Return [X, Y] of the center of cell containing provided text 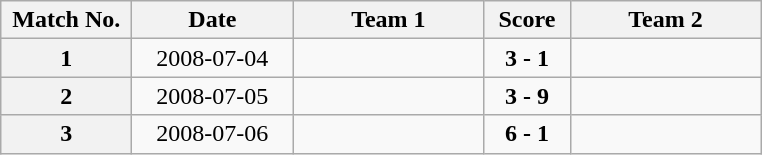
Date [212, 20]
2008-07-04 [212, 58]
6 - 1 [527, 134]
3 [66, 134]
2008-07-06 [212, 134]
2 [66, 96]
3 - 1 [527, 58]
2008-07-05 [212, 96]
Team 2 [666, 20]
Match No. [66, 20]
Team 1 [388, 20]
Score [527, 20]
1 [66, 58]
3 - 9 [527, 96]
